From the cell containing the given text, extract its center point as (X, Y) coordinate. 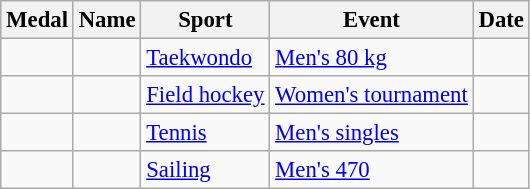
Name (107, 20)
Event (372, 20)
Men's singles (372, 133)
Women's tournament (372, 95)
Sailing (206, 170)
Taekwondo (206, 58)
Tennis (206, 133)
Medal (38, 20)
Sport (206, 20)
Date (501, 20)
Men's 80 kg (372, 58)
Field hockey (206, 95)
Men's 470 (372, 170)
